From the cell containing the given text, extract its center point as (X, Y) coordinate. 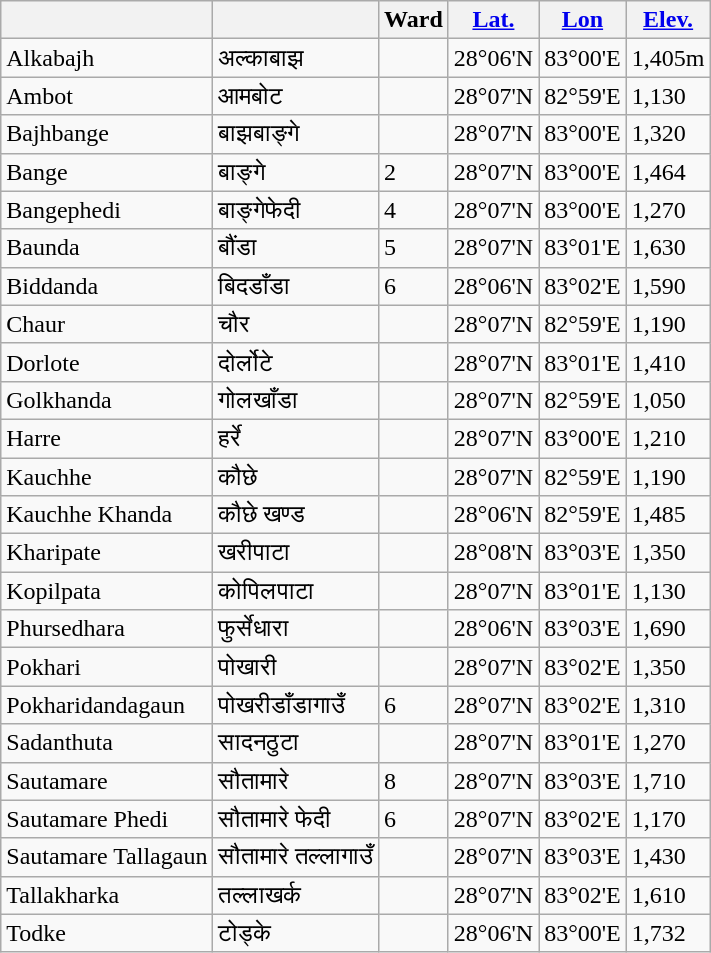
1,590 (668, 286)
पोखरीडाँडागाउँ (296, 705)
Tallakharka (107, 895)
बौंडा (296, 248)
4 (414, 210)
कोपिलपाटा (296, 591)
1,050 (668, 400)
1,710 (668, 781)
टोड्के (296, 933)
Lon (583, 20)
Pokharidandagaun (107, 705)
Chaur (107, 324)
1,210 (668, 438)
Ambot (107, 96)
Sautamare (107, 781)
2 (414, 172)
बाङ्गेफेदी (296, 210)
अल्काबाझ (296, 58)
सौतामारे तल्लागाउँ (296, 857)
Baunda (107, 248)
Golkhanda (107, 400)
तल्लाखर्क (296, 895)
1,485 (668, 515)
हर्रे (296, 438)
सादनठुटा (296, 743)
Bange (107, 172)
8 (414, 781)
Bangephedi (107, 210)
Elev. (668, 20)
Sautamare Tallagaun (107, 857)
सौतामारे फेदी (296, 819)
खरीपाटा (296, 553)
Dorlote (107, 362)
चौर (296, 324)
Ward (414, 20)
सौतामारे (296, 781)
1,464 (668, 172)
Todke (107, 933)
1,690 (668, 629)
कौछे (296, 477)
Harre (107, 438)
गोलखाँडा (296, 400)
Kharipate (107, 553)
1,320 (668, 134)
पोखारी (296, 667)
दोर्लोटे (296, 362)
Sadanthuta (107, 743)
बिदडाँडा (296, 286)
1,630 (668, 248)
Biddanda (107, 286)
Sautamare Phedi (107, 819)
Lat. (493, 20)
Kauchhe Khanda (107, 515)
1,310 (668, 705)
कौछे खण्ड (296, 515)
Phursedhara (107, 629)
1,170 (668, 819)
Kopilpata (107, 591)
Pokhari (107, 667)
1,410 (668, 362)
1,732 (668, 933)
फुर्सेधारा (296, 629)
आमबोट (296, 96)
बाझबाङ्गे (296, 134)
1,405m (668, 58)
Alkabajh (107, 58)
Bajhbange (107, 134)
1,610 (668, 895)
1,430 (668, 857)
बाङ्गे (296, 172)
Kauchhe (107, 477)
28°08'N (493, 553)
5 (414, 248)
